Capture the cell that displays the provided text and extract its [X, Y] central coordinate. 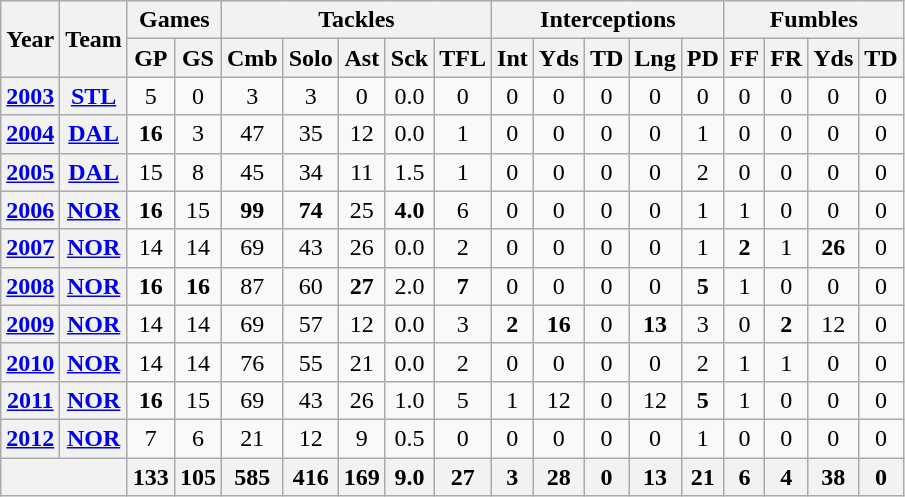
Team [94, 39]
0.5 [409, 438]
2011 [30, 400]
Ast [362, 58]
87 [252, 286]
2005 [30, 172]
60 [310, 286]
38 [834, 477]
133 [150, 477]
2012 [30, 438]
2.0 [409, 286]
Lng [655, 58]
Interceptions [608, 20]
FR [786, 58]
2006 [30, 210]
Games [174, 20]
99 [252, 210]
Fumbles [814, 20]
47 [252, 134]
Sck [409, 58]
STL [94, 96]
45 [252, 172]
TFL [463, 58]
4 [786, 477]
585 [252, 477]
4.0 [409, 210]
28 [558, 477]
1.5 [409, 172]
PD [702, 58]
2008 [30, 286]
GS [198, 58]
Tackles [356, 20]
57 [310, 324]
74 [310, 210]
Year [30, 39]
2004 [30, 134]
76 [252, 362]
34 [310, 172]
416 [310, 477]
GP [150, 58]
105 [198, 477]
55 [310, 362]
2007 [30, 248]
8 [198, 172]
2009 [30, 324]
9.0 [409, 477]
9 [362, 438]
169 [362, 477]
25 [362, 210]
2010 [30, 362]
Cmb [252, 58]
2003 [30, 96]
11 [362, 172]
1.0 [409, 400]
FF [744, 58]
Int [513, 58]
Solo [310, 58]
35 [310, 134]
